Pinpoint the cell where the given text exists, returning its [x, y] midpoint coordinate. 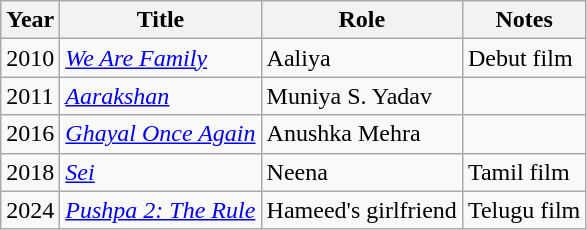
Sei [160, 172]
Muniya S. Yadav [362, 96]
Notes [524, 20]
Aaliya [362, 58]
Hameed's girlfriend [362, 210]
2018 [30, 172]
Telugu film [524, 210]
2011 [30, 96]
Ghayal Once Again [160, 134]
Tamil film [524, 172]
Role [362, 20]
2016 [30, 134]
2024 [30, 210]
Pushpa 2: The Rule [160, 210]
Debut film [524, 58]
Aarakshan [160, 96]
Anushka Mehra [362, 134]
2010 [30, 58]
Year [30, 20]
We Are Family [160, 58]
Neena [362, 172]
Title [160, 20]
